Locate the cell with the specified text and output its [x, y] center coordinate. 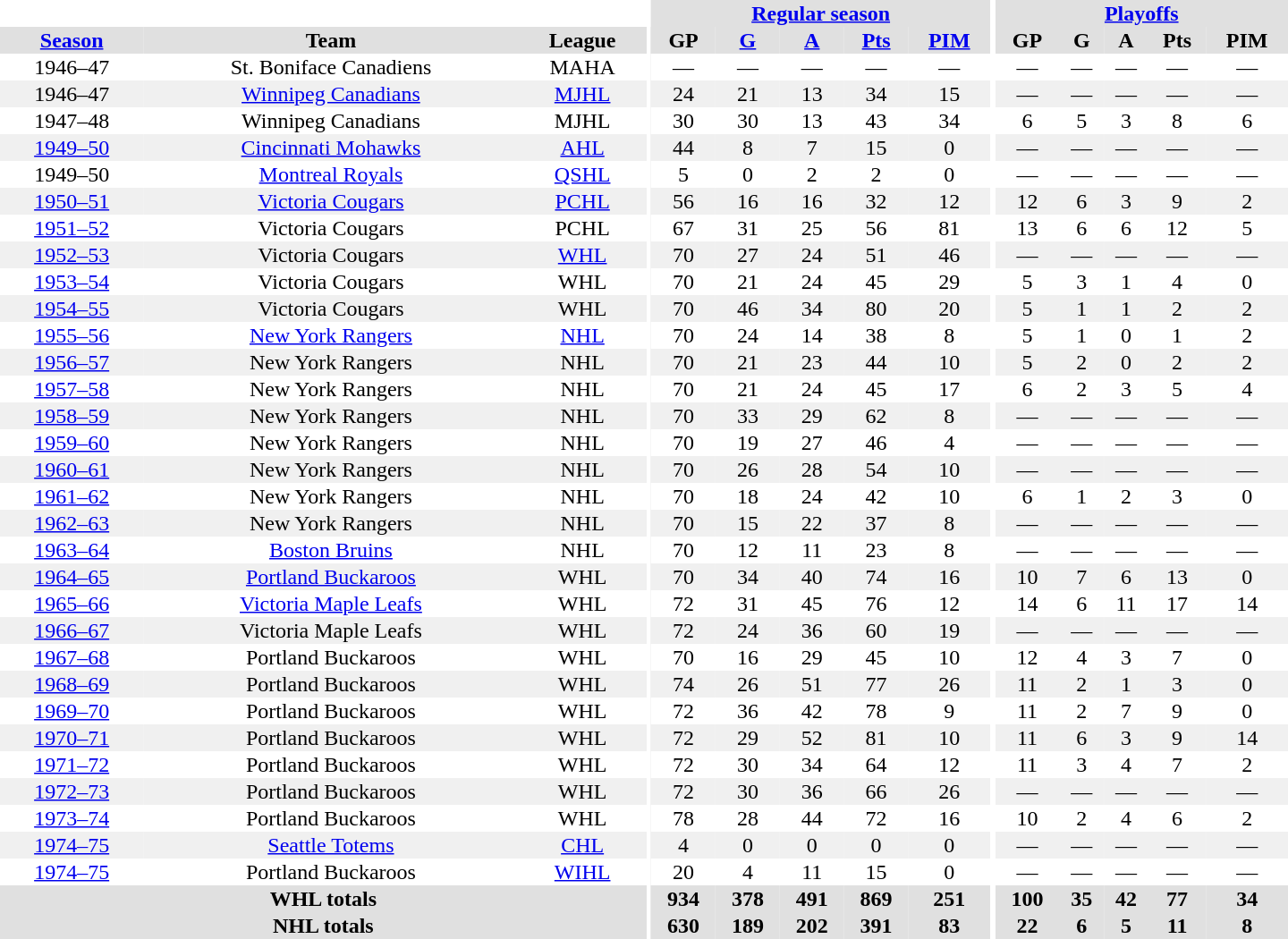
Seattle Totems [331, 845]
1959–60 [72, 443]
1965–66 [72, 604]
25 [812, 228]
630 [683, 926]
202 [812, 926]
251 [950, 899]
1960–61 [72, 469]
76 [877, 604]
1957–58 [72, 389]
Montreal Royals [331, 174]
NHL totals [324, 926]
38 [877, 335]
1950–51 [72, 201]
Cincinnati Mohawks [331, 148]
1963–64 [72, 550]
60 [877, 630]
33 [748, 416]
1951–52 [72, 228]
67 [683, 228]
St. Boniface Canadiens [331, 67]
Team [331, 40]
QSHL [583, 174]
1971–72 [72, 765]
391 [877, 926]
1973–74 [72, 818]
Season [72, 40]
869 [877, 899]
378 [748, 899]
37 [877, 523]
32 [877, 201]
1966–67 [72, 630]
1958–59 [72, 416]
189 [748, 926]
1964–65 [72, 577]
62 [877, 416]
AHL [583, 148]
1969–70 [72, 711]
1955–56 [72, 335]
League [583, 40]
1954–55 [72, 309]
52 [812, 738]
18 [748, 496]
WIHL [583, 872]
1947–48 [72, 121]
Regular season [821, 13]
934 [683, 899]
WHL totals [324, 899]
100 [1028, 899]
64 [877, 765]
1953–54 [72, 282]
491 [812, 899]
83 [950, 926]
Boston Bruins [331, 550]
1962–63 [72, 523]
80 [877, 309]
MAHA [583, 67]
1970–71 [72, 738]
1956–57 [72, 362]
54 [877, 469]
40 [812, 577]
1967–68 [72, 657]
Playoffs [1141, 13]
43 [877, 121]
CHL [583, 845]
1968–69 [72, 684]
35 [1081, 899]
1972–73 [72, 791]
1961–62 [72, 496]
1952–53 [72, 255]
66 [877, 791]
